Provide the [X, Y] coordinate of the cell's center where the given text is located.  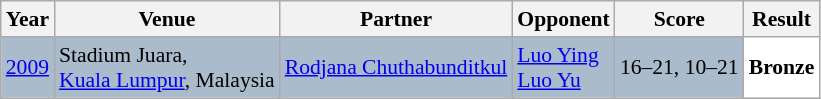
Score [680, 19]
Result [782, 19]
16–21, 10–21 [680, 68]
Luo Ying Luo Yu [564, 68]
Partner [396, 19]
Stadium Juara,Kuala Lumpur, Malaysia [167, 68]
2009 [28, 68]
Opponent [564, 19]
Bronze [782, 68]
Rodjana Chuthabunditkul [396, 68]
Venue [167, 19]
Year [28, 19]
